Locate the cell with the specified text and output its (X, Y) center coordinate. 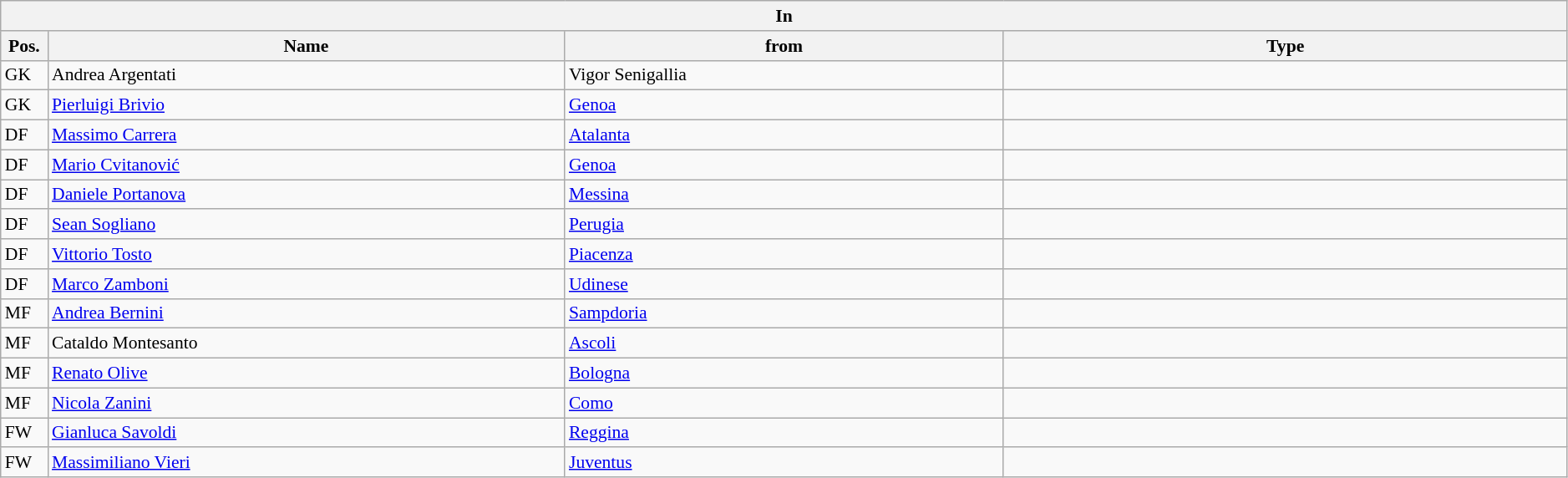
Pierluigi Brivio (306, 105)
Massimiliano Vieri (306, 463)
Nicola Zanini (306, 403)
Sampdoria (784, 313)
In (784, 16)
Type (1285, 46)
Renato Olive (306, 374)
Bologna (784, 374)
Gianluca Savoldi (306, 433)
Udinese (784, 284)
Pos. (24, 46)
Marco Zamboni (306, 284)
Name (306, 46)
Reggina (784, 433)
Como (784, 403)
Mario Cvitanović (306, 165)
Sean Sogliano (306, 225)
Piacenza (784, 254)
Atalanta (784, 135)
Vigor Senigallia (784, 75)
Juventus (784, 463)
Andrea Argentati (306, 75)
from (784, 46)
Daniele Portanova (306, 195)
Perugia (784, 225)
Messina (784, 195)
Andrea Bernini (306, 313)
Massimo Carrera (306, 135)
Ascoli (784, 343)
Cataldo Montesanto (306, 343)
Vittorio Tosto (306, 254)
